Provide the [x, y] coordinate of the cell's center where the given text is located.  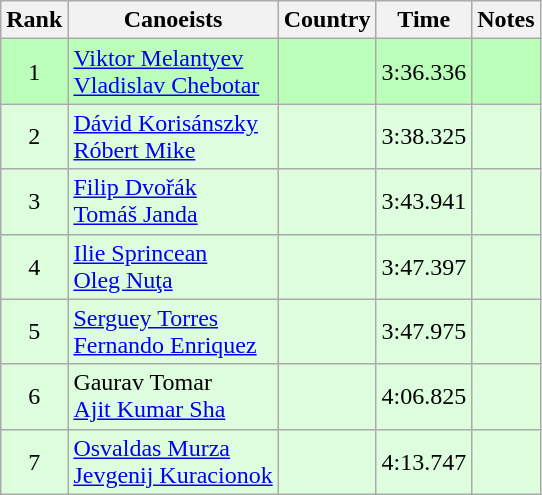
Notes [506, 20]
6 [34, 396]
Rank [34, 20]
7 [34, 462]
2 [34, 136]
Filip DvořákTomáš Janda [173, 202]
Canoeists [173, 20]
4:06.825 [424, 396]
Dávid KorisánszkyRóbert Mike [173, 136]
Osvaldas MurzaJevgenij Kuracionok [173, 462]
1 [34, 72]
4 [34, 266]
Country [327, 20]
4:13.747 [424, 462]
3 [34, 202]
Serguey TorresFernando Enriquez [173, 332]
Time [424, 20]
Ilie SprinceanOleg Nuţa [173, 266]
5 [34, 332]
3:43.941 [424, 202]
3:36.336 [424, 72]
3:47.975 [424, 332]
Gaurav TomarAjit Kumar Sha [173, 396]
3:38.325 [424, 136]
3:47.397 [424, 266]
Viktor MelantyevVladislav Chebotar [173, 72]
